Search for the cell housing the specified text and yield its [x, y] center coordinate. 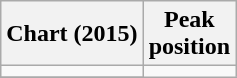
Chart (2015) [72, 34]
Peakposition [189, 34]
